Determine the [x, y] coordinate at the center of the cell enclosing the given text.  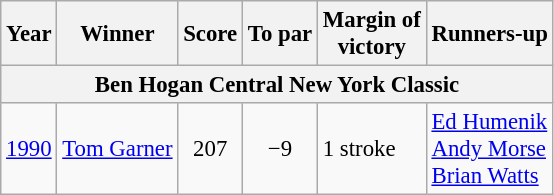
Score [210, 34]
−9 [280, 149]
1 stroke [372, 149]
Year [29, 34]
207 [210, 149]
Runners-up [490, 34]
Winner [118, 34]
Ben Hogan Central New York Classic [277, 85]
1990 [29, 149]
Ed Humenik Andy Morse Brian Watts [490, 149]
Margin ofvictory [372, 34]
Tom Garner [118, 149]
To par [280, 34]
